Extract the (x, y) coordinate from the center of the cell holding the provided text.  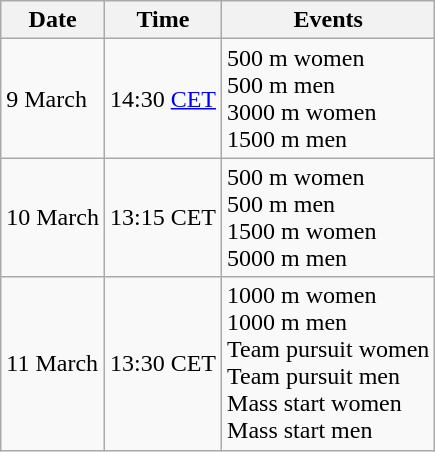
14:30 CET (162, 98)
13:15 CET (162, 218)
Time (162, 20)
11 March (53, 364)
1000 m women1000 m menTeam pursuit womenTeam pursuit menMass start womenMass start men (328, 364)
500 m women500 m men3000 m women1500 m men (328, 98)
9 March (53, 98)
10 March (53, 218)
Events (328, 20)
Date (53, 20)
500 m women500 m men1500 m women5000 m men (328, 218)
13:30 CET (162, 364)
